Determine the [x, y] coordinate at the center of the cell enclosing the given text.  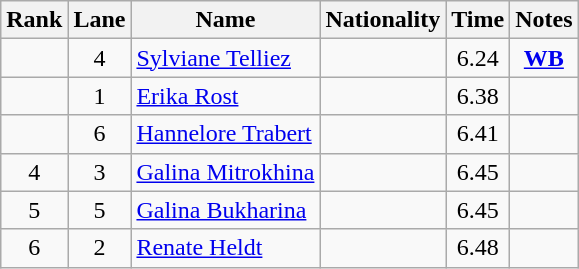
Name [226, 20]
2 [100, 248]
6.24 [478, 58]
6.48 [478, 248]
Lane [100, 20]
Galina Bukharina [226, 210]
6.41 [478, 134]
1 [100, 96]
WB [544, 58]
6.38 [478, 96]
Nationality [383, 20]
Renate Heldt [226, 248]
Notes [544, 20]
Erika Rost [226, 96]
Rank [34, 20]
Hannelore Trabert [226, 134]
Sylviane Telliez [226, 58]
Time [478, 20]
Galina Mitrokhina [226, 172]
3 [100, 172]
